Search for the cell housing the specified text and yield its (X, Y) center coordinate. 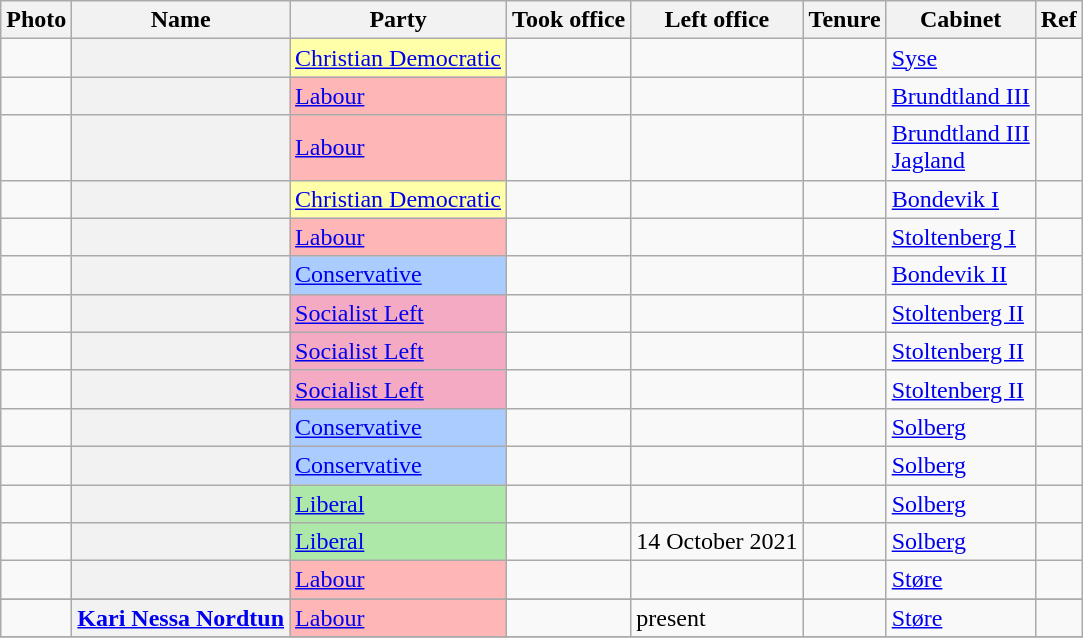
Left office (717, 20)
Took office (569, 20)
present (717, 618)
14 October 2021 (717, 542)
Ref (1058, 20)
Cabinet (960, 20)
Bondevik I (960, 199)
Name (181, 20)
Tenure (844, 20)
Bondevik II (960, 275)
Photo (36, 20)
Stoltenberg I (960, 237)
Kari Nessa Nordtun (181, 618)
Brundtland III Jagland (960, 148)
Brundtland III (960, 96)
Syse (960, 58)
Party (398, 20)
